Return (x, y) of the center of cell containing provided text 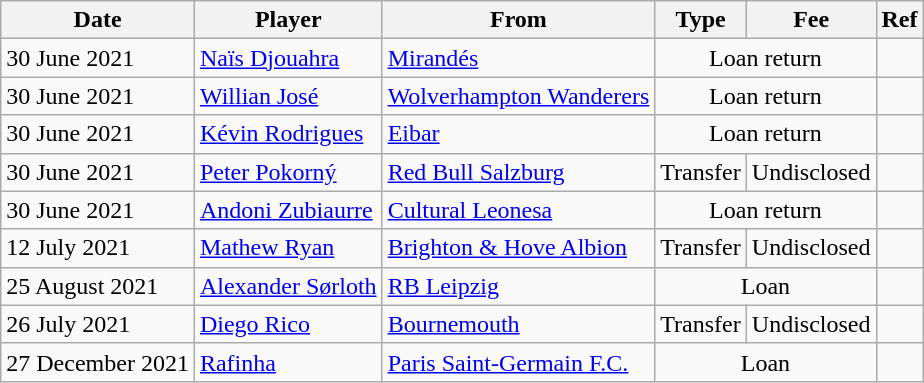
Peter Pokorný (288, 172)
From (518, 20)
RB Leipzig (518, 286)
Alexander Sørloth (288, 286)
Bournemouth (518, 324)
26 July 2021 (98, 324)
Mirandés (518, 58)
Type (701, 20)
12 July 2021 (98, 248)
Eibar (518, 134)
Cultural Leonesa (518, 210)
Naïs Djouahra (288, 58)
Fee (811, 20)
Brighton & Hove Albion (518, 248)
Wolverhampton Wanderers (518, 96)
Andoni Zubiaurre (288, 210)
Mathew Ryan (288, 248)
Ref (900, 20)
Player (288, 20)
25 August 2021 (98, 286)
Paris Saint-Germain F.C. (518, 362)
27 December 2021 (98, 362)
Diego Rico (288, 324)
Kévin Rodrigues (288, 134)
Date (98, 20)
Rafinha (288, 362)
Willian José (288, 96)
Red Bull Salzburg (518, 172)
